Capture the cell that displays the provided text and extract its (x, y) central coordinate. 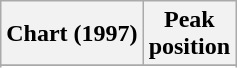
Peakposition (189, 34)
Chart (1997) (72, 34)
